Return the [X, Y] coordinate for the center point of the cell that contains the specified text.  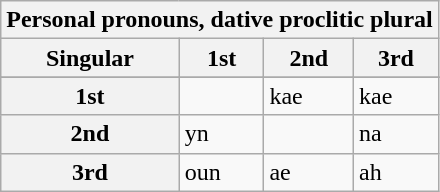
ah [396, 172]
na [396, 134]
Personal pronouns, dative proclitic plural [220, 20]
oun [222, 172]
yn [222, 134]
Singular [90, 58]
ae [309, 172]
